Provide the [x, y] coordinate of the cell's center where the given text is located.  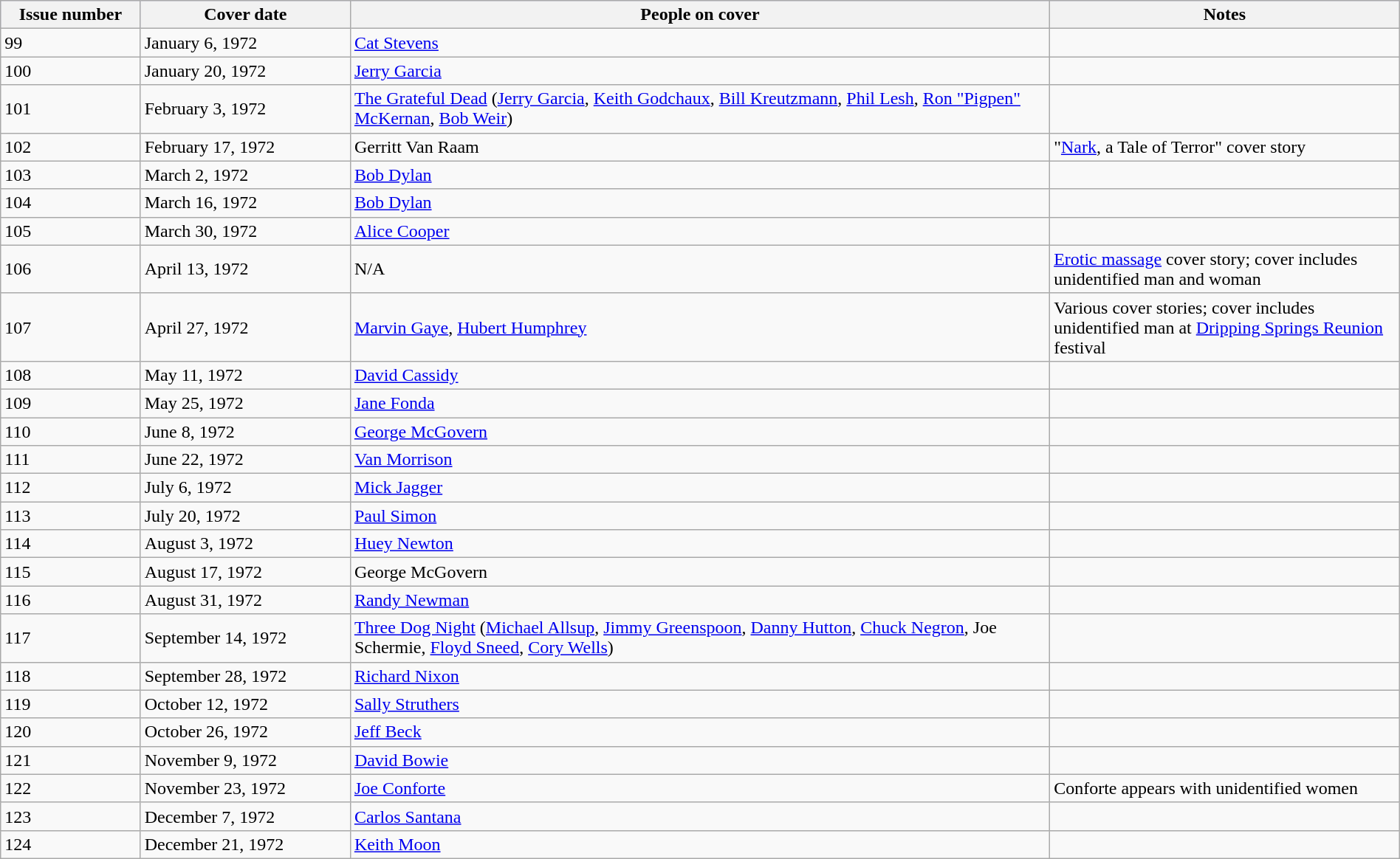
Erotic massage cover story; cover includes unidentified man and woman [1225, 269]
101 [71, 109]
109 [71, 403]
Gerritt Van Raam [700, 147]
January 6, 1972 [245, 43]
March 2, 1972 [245, 175]
99 [71, 43]
July 6, 1972 [245, 488]
120 [71, 732]
April 27, 1972 [245, 327]
112 [71, 488]
108 [71, 375]
September 28, 1972 [245, 676]
March 16, 1972 [245, 203]
October 12, 1972 [245, 704]
April 13, 1972 [245, 269]
117 [71, 638]
Carlos Santana [700, 816]
Alice Cooper [700, 231]
123 [71, 816]
July 20, 1972 [245, 516]
116 [71, 600]
David Bowie [700, 760]
113 [71, 516]
August 3, 1972 [245, 544]
121 [71, 760]
Various cover stories; cover includes unidentified man at Dripping Springs Reunion festival [1225, 327]
114 [71, 544]
Van Morrison [700, 460]
104 [71, 203]
Notes [1225, 15]
"Nark, a Tale of Terror" cover story [1225, 147]
May 25, 1972 [245, 403]
November 23, 1972 [245, 788]
Huey Newton [700, 544]
N/A [700, 269]
Marvin Gaye, Hubert Humphrey [700, 327]
Three Dog Night (Michael Allsup, Jimmy Greenspoon, Danny Hutton, Chuck Negron, Joe Schermie, Floyd Sneed, Cory Wells) [700, 638]
119 [71, 704]
102 [71, 147]
Jerry Garcia [700, 71]
118 [71, 676]
111 [71, 460]
September 14, 1972 [245, 638]
People on cover [700, 15]
June 22, 1972 [245, 460]
January 20, 1972 [245, 71]
106 [71, 269]
Issue number [71, 15]
115 [71, 572]
Sally Struthers [700, 704]
August 17, 1972 [245, 572]
107 [71, 327]
December 21, 1972 [245, 844]
May 11, 1972 [245, 375]
November 9, 1972 [245, 760]
Randy Newman [700, 600]
February 3, 1972 [245, 109]
122 [71, 788]
December 7, 1972 [245, 816]
Cat Stevens [700, 43]
Joe Conforte [700, 788]
Mick Jagger [700, 488]
Paul Simon [700, 516]
David Cassidy [700, 375]
124 [71, 844]
August 31, 1972 [245, 600]
Keith Moon [700, 844]
105 [71, 231]
Conforte appears with unidentified women [1225, 788]
June 8, 1972 [245, 432]
February 17, 1972 [245, 147]
The Grateful Dead (Jerry Garcia, Keith Godchaux, Bill Kreutzmann, Phil Lesh, Ron "Pigpen" McKernan, Bob Weir) [700, 109]
Jane Fonda [700, 403]
Jeff Beck [700, 732]
Cover date [245, 15]
103 [71, 175]
October 26, 1972 [245, 732]
110 [71, 432]
March 30, 1972 [245, 231]
Richard Nixon [700, 676]
100 [71, 71]
